Scan for the cell matching the given text and deliver its (x, y) coordinate at center. 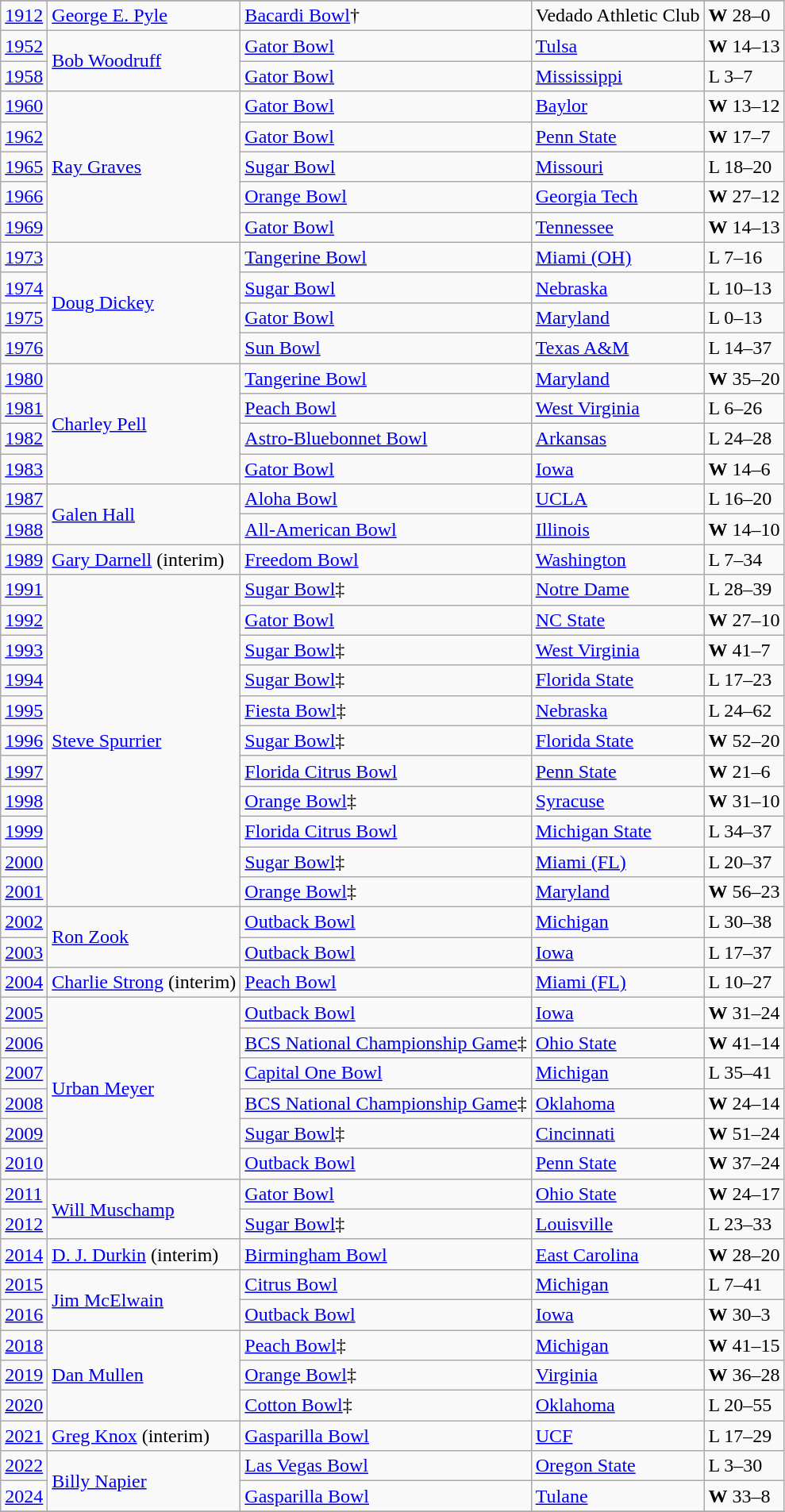
2004 (24, 983)
2022 (24, 1466)
Billy Napier (144, 1481)
2008 (24, 1103)
D. J. Durkin (interim) (144, 1254)
Las Vegas Bowl (386, 1466)
1966 (24, 197)
W 41–7 (745, 650)
L 24–28 (745, 439)
W 52–20 (745, 741)
W 24–17 (745, 1194)
1992 (24, 620)
Georgia Tech (618, 197)
Texas A&M (618, 348)
2003 (24, 952)
UCF (618, 1436)
All-American Bowl (386, 529)
Astro-Bluebonnet Bowl (386, 439)
W 31–24 (745, 1013)
2024 (24, 1496)
Citrus Bowl (386, 1284)
W 17–7 (745, 137)
Bacardi Bowl† (386, 16)
L 6–26 (745, 409)
W 14–6 (745, 469)
L 28–39 (745, 590)
W 27–12 (745, 197)
L 24–62 (745, 710)
W 36–28 (745, 1375)
L 10–13 (745, 287)
1988 (24, 529)
2012 (24, 1224)
1960 (24, 106)
Baylor (618, 106)
Ron Zook (144, 937)
2015 (24, 1284)
Tulsa (618, 46)
L 23–33 (745, 1224)
Missouri (618, 167)
2002 (24, 922)
L 20–37 (745, 861)
L 7–41 (745, 1284)
L 7–16 (745, 257)
2011 (24, 1194)
L 10–27 (745, 983)
1969 (24, 227)
Syracuse (618, 801)
1980 (24, 379)
Galen Hall (144, 514)
Charley Pell (144, 424)
L 35–41 (745, 1073)
Dan Mullen (144, 1375)
Miami (OH) (618, 257)
Will Muschamp (144, 1209)
1996 (24, 741)
Ray Graves (144, 167)
Jim McElwain (144, 1299)
Bob Woodruff (144, 61)
Fiesta Bowl‡ (386, 710)
1982 (24, 439)
L 3–7 (745, 76)
Steve Spurrier (144, 741)
L 17–37 (745, 952)
Arkansas (618, 439)
Aloha Bowl (386, 499)
1981 (24, 409)
L 0–13 (745, 317)
1998 (24, 801)
Orange Bowl (386, 197)
1997 (24, 771)
2005 (24, 1013)
2021 (24, 1436)
L 34–37 (745, 831)
L 14–37 (745, 348)
W 13–12 (745, 106)
Charlie Strong (interim) (144, 983)
1994 (24, 680)
2006 (24, 1043)
2010 (24, 1164)
L 17–29 (745, 1436)
Mississippi (618, 76)
Vedado Athletic Club (618, 16)
Cotton Bowl‡ (386, 1406)
W 51–24 (745, 1133)
Capital One Bowl (386, 1073)
1987 (24, 499)
2019 (24, 1375)
W 14–10 (745, 529)
Birmingham Bowl (386, 1254)
1912 (24, 16)
2020 (24, 1406)
2000 (24, 861)
W 56–23 (745, 892)
Virginia (618, 1375)
W 41–15 (745, 1345)
Peach Bowl‡ (386, 1345)
W 27–10 (745, 620)
1958 (24, 76)
1952 (24, 46)
1993 (24, 650)
Notre Dame (618, 590)
Tennessee (618, 227)
W 24–14 (745, 1103)
Greg Knox (interim) (144, 1436)
1991 (24, 590)
1965 (24, 167)
W 35–20 (745, 379)
W 21–6 (745, 771)
1989 (24, 560)
W 31–10 (745, 801)
2001 (24, 892)
1976 (24, 348)
1983 (24, 469)
W 28–20 (745, 1254)
Washington (618, 560)
1973 (24, 257)
Illinois (618, 529)
W 28–0 (745, 16)
Sun Bowl (386, 348)
2016 (24, 1314)
W 41–14 (745, 1043)
UCLA (618, 499)
George E. Pyle (144, 16)
L 18–20 (745, 167)
W 30–3 (745, 1314)
1995 (24, 710)
Urban Meyer (144, 1088)
NC State (618, 620)
Louisville (618, 1224)
L 17–23 (745, 680)
East Carolina (618, 1254)
Tulane (618, 1496)
1962 (24, 137)
Cincinnati (618, 1133)
L 16–20 (745, 499)
2014 (24, 1254)
Doug Dickey (144, 302)
L 20–55 (745, 1406)
2009 (24, 1133)
1975 (24, 317)
Oregon State (618, 1466)
L 7–34 (745, 560)
Gary Darnell (interim) (144, 560)
Michigan State (618, 831)
1999 (24, 831)
2007 (24, 1073)
2018 (24, 1345)
L 3–30 (745, 1466)
W 33–8 (745, 1496)
Freedom Bowl (386, 560)
W 37–24 (745, 1164)
L 30–38 (745, 922)
1974 (24, 287)
